Determine the [X, Y] coordinate at the center of the cell enclosing the given text.  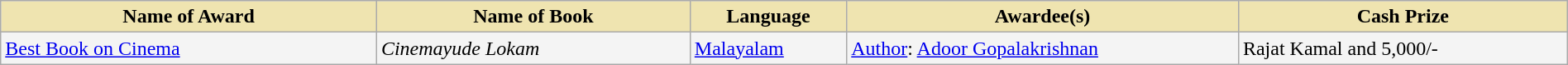
Name of Award [189, 17]
Malayalam [767, 48]
Cash Prize [1403, 17]
Cinemayude Lokam [533, 48]
Language [767, 17]
Best Book on Cinema [189, 48]
Awardee(s) [1043, 17]
Author: Adoor Gopalakrishnan [1043, 48]
Name of Book [533, 17]
Rajat Kamal and 5,000/- [1403, 48]
